Identify which cell holds the provided text, then report its [X, Y] central coordinate. 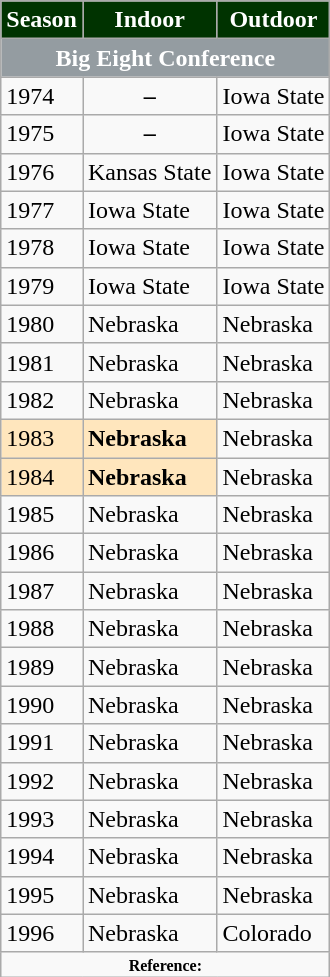
1981 [42, 362]
1976 [42, 172]
Colorado [274, 933]
1996 [42, 933]
1993 [42, 819]
1989 [42, 667]
Kansas State [149, 172]
1991 [42, 743]
1994 [42, 857]
Reference: [166, 964]
Outdoor [274, 20]
1982 [42, 400]
1975 [42, 134]
1977 [42, 210]
1992 [42, 781]
Big Eight Conference [166, 58]
1995 [42, 895]
Indoor [149, 20]
Season [42, 20]
1979 [42, 286]
1974 [42, 96]
1980 [42, 324]
1983 [42, 438]
1985 [42, 515]
1987 [42, 591]
1978 [42, 248]
1988 [42, 629]
1984 [42, 477]
1990 [42, 705]
1986 [42, 553]
